Search for the cell housing the specified text and yield its (X, Y) center coordinate. 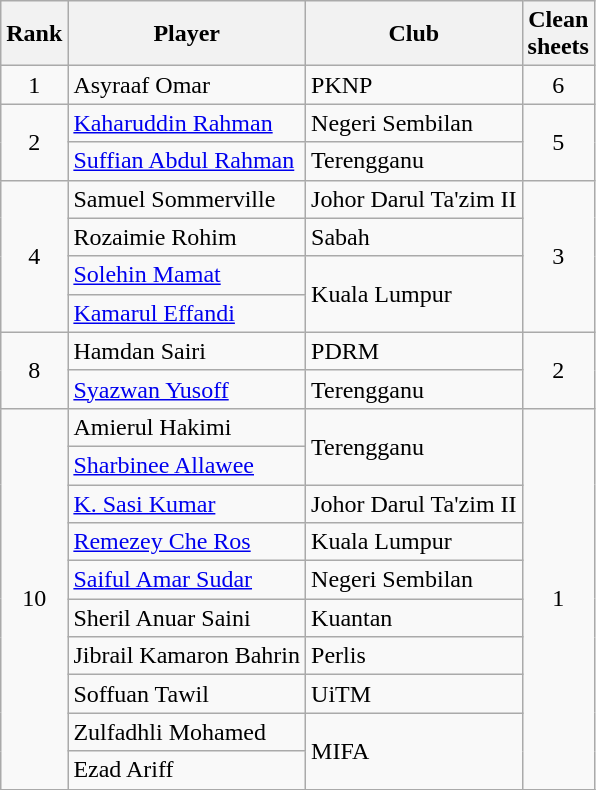
Syazwan Yusoff (187, 389)
Rank (34, 34)
Amierul Hakimi (187, 427)
Club (414, 34)
Ezad Ariff (187, 770)
Zulfadhli Mohamed (187, 732)
Kaharuddin Rahman (187, 123)
Perlis (414, 656)
10 (34, 598)
PKNP (414, 85)
Sharbinee Allawee (187, 465)
Samuel Sommerville (187, 199)
Remezey Che Ros (187, 542)
3 (558, 256)
6 (558, 85)
Hamdan Sairi (187, 351)
K. Sasi Kumar (187, 503)
MIFA (414, 751)
UiTM (414, 694)
5 (558, 142)
Sabah (414, 237)
Jibrail Kamaron Bahrin (187, 656)
Rozaimie Rohim (187, 237)
Soffuan Tawil (187, 694)
Player (187, 34)
4 (34, 256)
Sheril Anuar Saini (187, 618)
Saiful Amar Sudar (187, 580)
Asyraaf Omar (187, 85)
PDRM (414, 351)
Kuantan (414, 618)
Suffian Abdul Rahman (187, 161)
Solehin Mamat (187, 275)
Kamarul Effandi (187, 313)
Clean sheets (558, 34)
8 (34, 370)
